Locate the cell with the specified text and output its (X, Y) center coordinate. 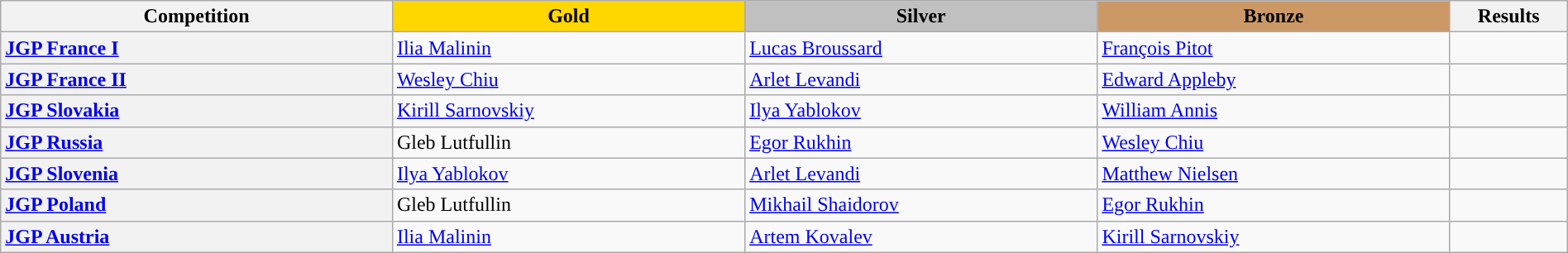
Silver (921, 17)
Lucas Broussard (921, 48)
Bronze (1274, 17)
JGP Slovenia (197, 174)
François Pitot (1274, 48)
Gold (568, 17)
Matthew Nielsen (1274, 174)
JGP Slovakia (197, 111)
Artem Kovalev (921, 236)
JGP Poland (197, 205)
JGP France II (197, 79)
Competition (197, 17)
JGP France I (197, 48)
JGP Austria (197, 236)
Mikhail Shaidorov (921, 205)
William Annis (1274, 111)
Edward Appleby (1274, 79)
JGP Russia (197, 142)
Results (1508, 17)
